Return (x, y) of the center of cell containing provided text 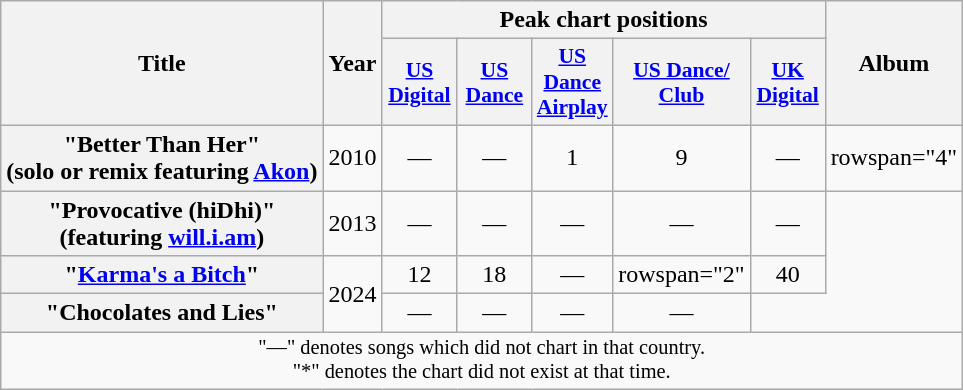
"—" denotes songs which did not chart in that country."*" denotes the chart did not exist at that time. (482, 361)
"Provocative (hiDhi)"(featuring will.i.am) (162, 222)
Title (162, 64)
40 (788, 275)
"Karma's a Bitch" (162, 275)
12 (420, 275)
US Dance/Club (682, 82)
Year (352, 64)
1 (572, 158)
Album (894, 64)
"Chocolates and Lies" (162, 313)
2013 (352, 222)
9 (682, 158)
18 (494, 275)
USDigital (420, 82)
"Better Than Her"(solo or remix featuring Akon) (162, 158)
2010 (352, 158)
Peak chart positions (604, 20)
UK Digital (788, 82)
US Dance Airplay (572, 82)
2024 (352, 294)
USDance (494, 82)
rowspan="4" (894, 158)
rowspan="2" (682, 275)
